Output the [X, Y] coordinate of the center of the cell containing the given text.  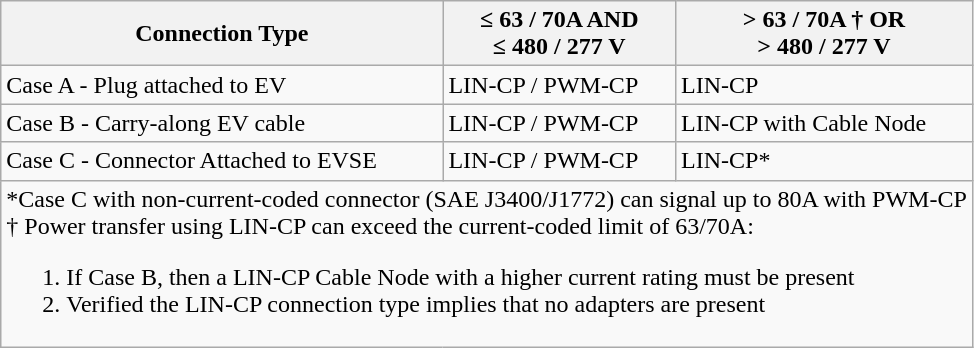
> 63 / 70A † OR> 480 / 277 V [824, 34]
Case B - Carry-along EV cable [222, 123]
Connection Type [222, 34]
LIN-CP* [824, 161]
≤ 63 / 70A AND≤ 480 / 277 V [560, 34]
LIN-CP with Cable Node [824, 123]
Case C - Connector Attached to EVSE [222, 161]
LIN-CP [824, 85]
Case A - Plug attached to EV [222, 85]
